Pinpoint the cell where the given text exists, returning its [X, Y] midpoint coordinate. 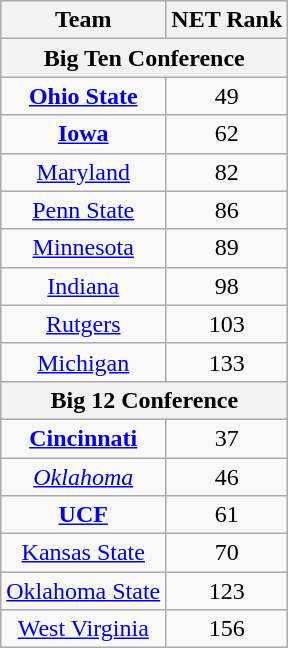
Big Ten Conference [144, 58]
89 [227, 248]
Team [84, 20]
98 [227, 286]
86 [227, 210]
123 [227, 591]
Michigan [84, 362]
62 [227, 134]
82 [227, 172]
UCF [84, 515]
61 [227, 515]
Ohio State [84, 96]
37 [227, 438]
Cincinnati [84, 438]
Oklahoma State [84, 591]
Rutgers [84, 324]
Indiana [84, 286]
NET Rank [227, 20]
70 [227, 553]
133 [227, 362]
103 [227, 324]
Penn State [84, 210]
Big 12 Conference [144, 400]
46 [227, 477]
Kansas State [84, 553]
Minnesota [84, 248]
Oklahoma [84, 477]
49 [227, 96]
Maryland [84, 172]
Iowa [84, 134]
West Virginia [84, 629]
156 [227, 629]
